Return (x, y) of the center of cell containing provided text 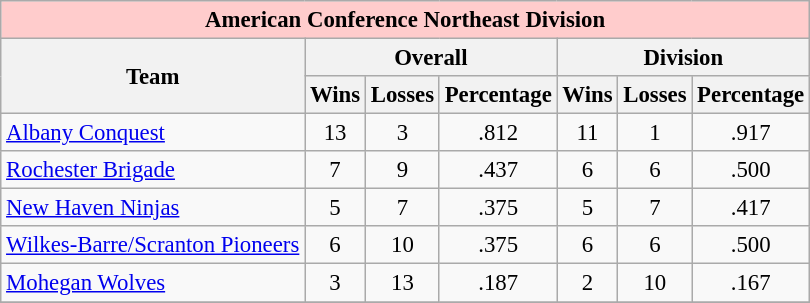
Rochester Brigade (153, 170)
Mohegan Wolves (153, 283)
2 (588, 283)
.917 (751, 133)
American Conference Northeast Division (406, 20)
.812 (498, 133)
.167 (751, 283)
.437 (498, 170)
.187 (498, 283)
Wilkes-Barre/Scranton Pioneers (153, 245)
Division (683, 58)
.417 (751, 208)
9 (402, 170)
Team (153, 76)
Overall (431, 58)
11 (588, 133)
New Haven Ninjas (153, 208)
Albany Conquest (153, 133)
1 (655, 133)
